Locate the cell with the specified text and output its [x, y] center coordinate. 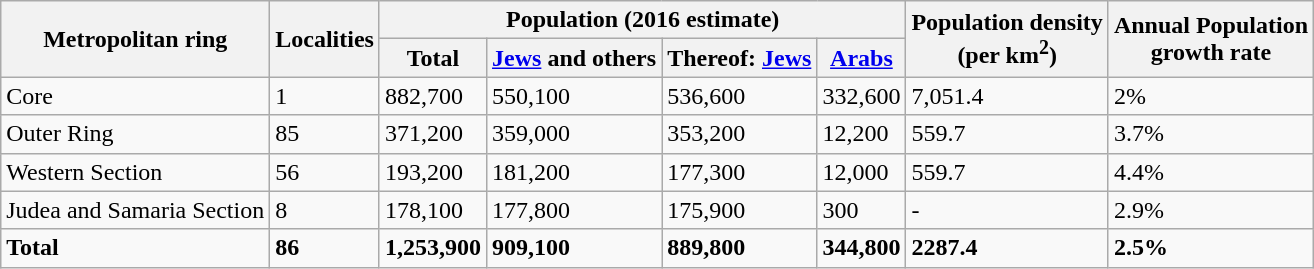
2287.4 [1007, 248]
371,200 [432, 134]
3.7% [1210, 134]
Population (2016 estimate) [642, 20]
359,000 [574, 134]
7,051.4 [1007, 96]
Arabs [862, 58]
332,600 [862, 96]
- [1007, 210]
2% [1210, 96]
Population density(per km2) [1007, 39]
889,800 [740, 248]
Annual Populationgrowth rate [1210, 39]
2.5% [1210, 248]
550,100 [574, 96]
1 [325, 96]
Localities [325, 39]
344,800 [862, 248]
12,200 [862, 134]
193,200 [432, 172]
Outer Ring [136, 134]
Western Section [136, 172]
178,100 [432, 210]
85 [325, 134]
Jews and others [574, 58]
86 [325, 248]
177,800 [574, 210]
175,900 [740, 210]
Metropolitan ring [136, 39]
2.9% [1210, 210]
353,200 [740, 134]
8 [325, 210]
Thereof: Jews [740, 58]
1,253,900 [432, 248]
177,300 [740, 172]
4.4% [1210, 172]
12,000 [862, 172]
Core [136, 96]
909,100 [574, 248]
536,600 [740, 96]
181,200 [574, 172]
300 [862, 210]
Judea and Samaria Section [136, 210]
882,700 [432, 96]
56 [325, 172]
